Extract the (x, y) coordinate from the center of the cell holding the provided text.  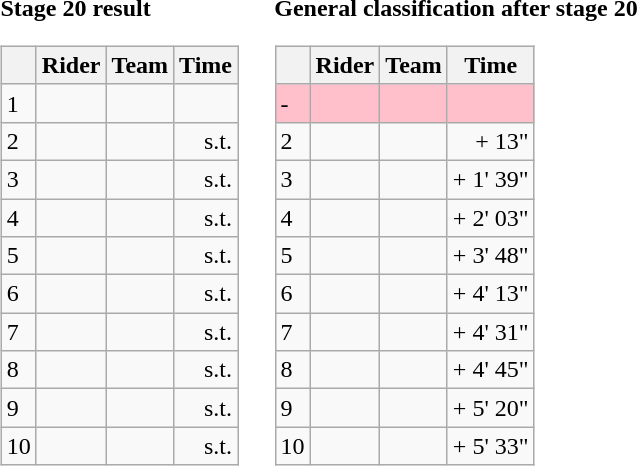
+ 13" (490, 141)
- (292, 103)
+ 5' 33" (490, 446)
+ 5' 20" (490, 408)
+ 3' 48" (490, 256)
1 (18, 103)
+ 4' 45" (490, 370)
+ 4' 31" (490, 332)
+ 2' 03" (490, 217)
+ 1' 39" (490, 179)
+ 4' 13" (490, 294)
